Provide the [x, y] coordinate of the cell's center where the given text is located.  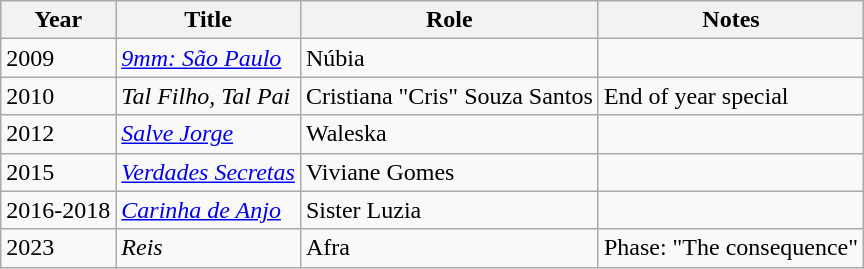
Afra [449, 248]
2015 [58, 172]
9mm: São Paulo [208, 58]
Reis [208, 248]
Tal Filho, Tal Pai [208, 96]
2012 [58, 134]
Salve Jorge [208, 134]
2016-2018 [58, 210]
2023 [58, 248]
End of year special [730, 96]
Year [58, 20]
Waleska [449, 134]
2009 [58, 58]
Carinha de Anjo [208, 210]
Viviane Gomes [449, 172]
Verdades Secretas [208, 172]
2010 [58, 96]
Phase: "The consequence" [730, 248]
Role [449, 20]
Cristiana "Cris" Souza Santos [449, 96]
Sister Luzia [449, 210]
Núbia [449, 58]
Notes [730, 20]
Title [208, 20]
